Scan for the cell matching the given text and deliver its (x, y) coordinate at center. 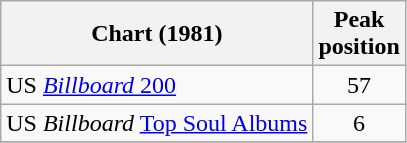
Peakposition (359, 34)
Chart (1981) (157, 34)
6 (359, 123)
57 (359, 85)
US Billboard 200 (157, 85)
US Billboard Top Soul Albums (157, 123)
